Find where the given text appears and provide that cell's center as (x, y) coordinate. 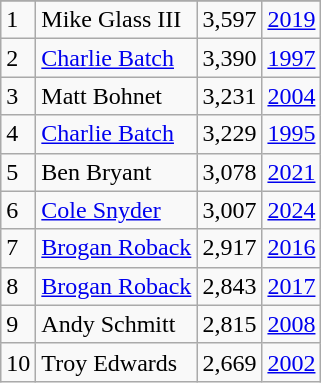
Cole Snyder (116, 210)
2019 (292, 20)
2024 (292, 210)
4 (18, 134)
2,917 (230, 248)
2017 (292, 286)
6 (18, 210)
3,231 (230, 96)
Troy Edwards (116, 362)
1997 (292, 58)
9 (18, 324)
2008 (292, 324)
Ben Bryant (116, 172)
2,843 (230, 286)
3,007 (230, 210)
7 (18, 248)
3,390 (230, 58)
10 (18, 362)
8 (18, 286)
2004 (292, 96)
1 (18, 20)
2 (18, 58)
Matt Bohnet (116, 96)
5 (18, 172)
3,597 (230, 20)
2002 (292, 362)
3 (18, 96)
Andy Schmitt (116, 324)
3,229 (230, 134)
3,078 (230, 172)
Mike Glass III (116, 20)
2016 (292, 248)
2021 (292, 172)
1995 (292, 134)
2,669 (230, 362)
2,815 (230, 324)
